Return (x, y) of the center of cell containing provided text 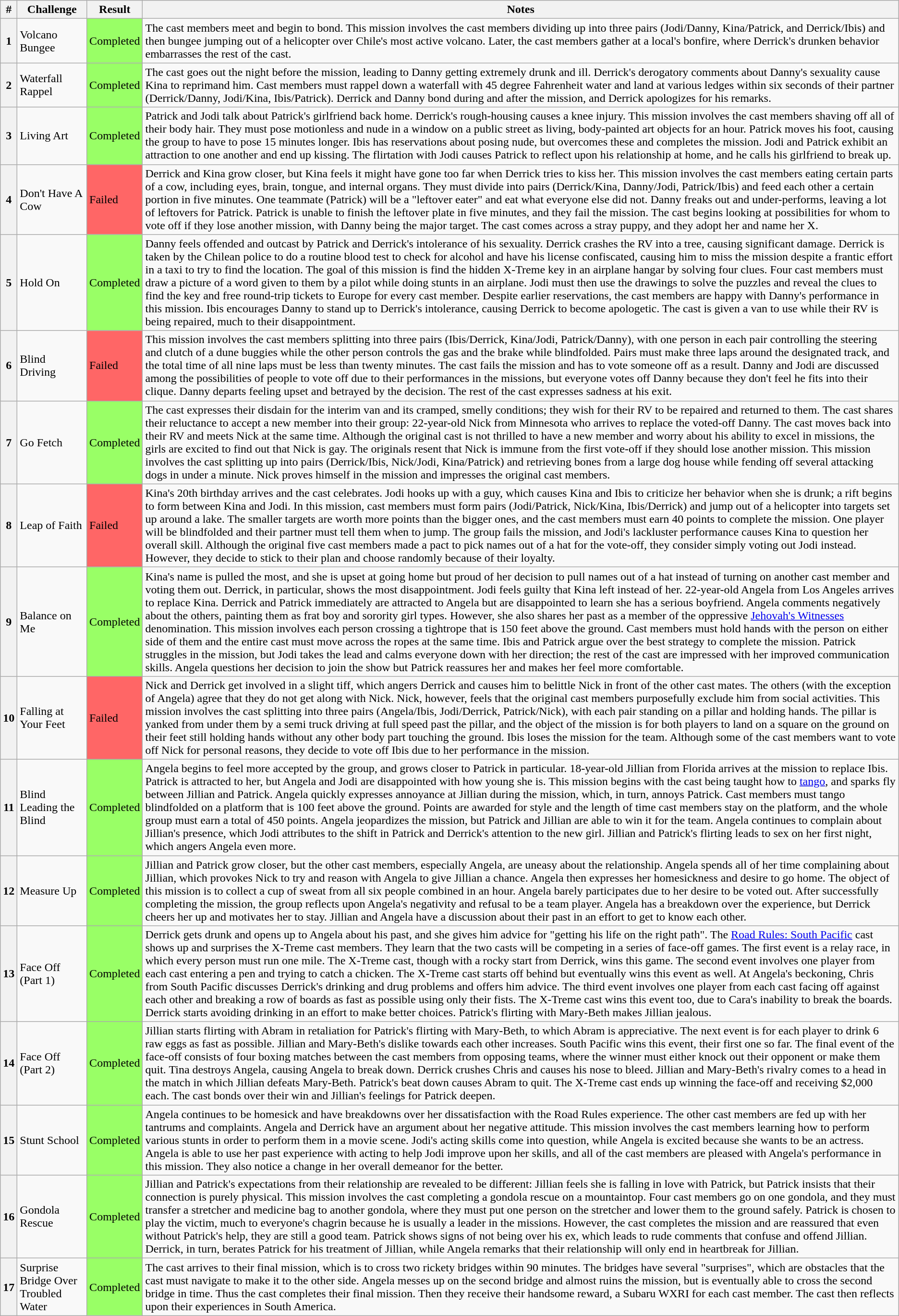
9 (9, 622)
Face Off (Part 1) (52, 974)
Blind Leading the Blind (52, 807)
14 (9, 1064)
8 (9, 526)
Falling at Your Feet (52, 718)
6 (9, 366)
5 (9, 283)
3 (9, 135)
Stunt School (52, 1140)
15 (9, 1140)
Volcano Bungee (52, 41)
Gondola Rescue (52, 1217)
11 (9, 807)
10 (9, 718)
7 (9, 442)
Balance on Me (52, 622)
12 (9, 890)
16 (9, 1217)
Notes (521, 10)
13 (9, 974)
# (9, 10)
Don't Have A Cow (52, 199)
Leap of Faith (52, 526)
Blind Driving (52, 366)
Measure Up (52, 890)
Waterfall Rappel (52, 85)
Go Fetch (52, 442)
Hold On (52, 283)
17 (9, 1287)
Result (115, 10)
Surprise Bridge Over Troubled Water (52, 1287)
Living Art (52, 135)
4 (9, 199)
Challenge (52, 10)
Face Off (Part 2) (52, 1064)
1 (9, 41)
2 (9, 85)
